Identify which cell holds the provided text, then report its [X, Y] central coordinate. 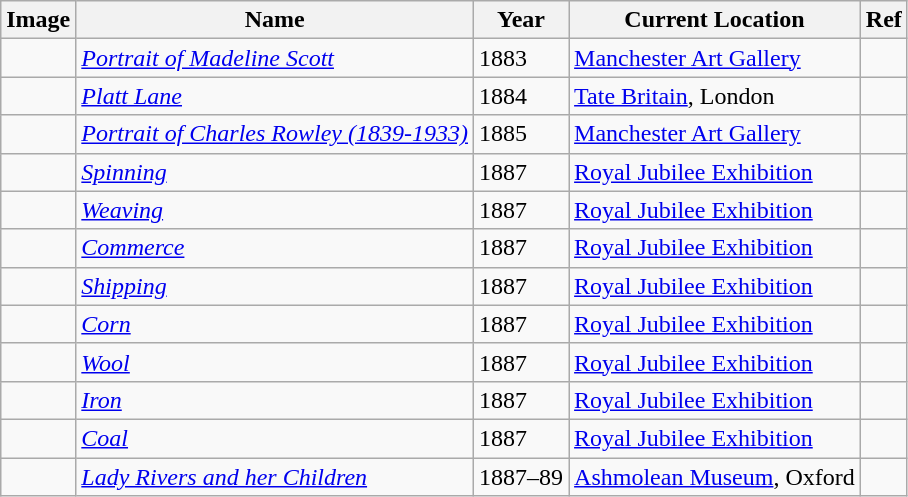
Weaving [275, 210]
Wool [275, 362]
Image [38, 20]
Ashmolean Museum, Oxford [715, 477]
Portrait of Charles Rowley (1839-1933) [275, 134]
Spinning [275, 172]
Commerce [275, 248]
Corn [275, 324]
Name [275, 20]
Current Location [715, 20]
Portrait of Madeline Scott [275, 58]
Coal [275, 438]
Year [522, 20]
Ref [884, 20]
Shipping [275, 286]
1884 [522, 96]
Tate Britain, London [715, 96]
Platt Lane [275, 96]
Iron [275, 400]
1885 [522, 134]
1883 [522, 58]
1887–89 [522, 477]
Lady Rivers and her Children [275, 477]
